Determine the (x, y) coordinate at the center of the cell enclosing the given text.  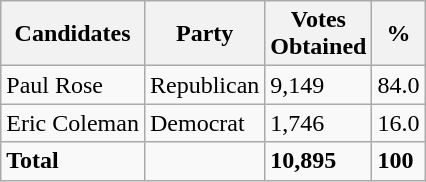
Party (204, 34)
Democrat (204, 123)
Eric Coleman (73, 123)
84.0 (398, 85)
10,895 (318, 161)
Republican (204, 85)
9,149 (318, 85)
Paul Rose (73, 85)
% (398, 34)
Candidates (73, 34)
16.0 (398, 123)
1,746 (318, 123)
Total (73, 161)
100 (398, 161)
VotesObtained (318, 34)
